Return the (X, Y) coordinate for the center point of the cell that contains the specified text.  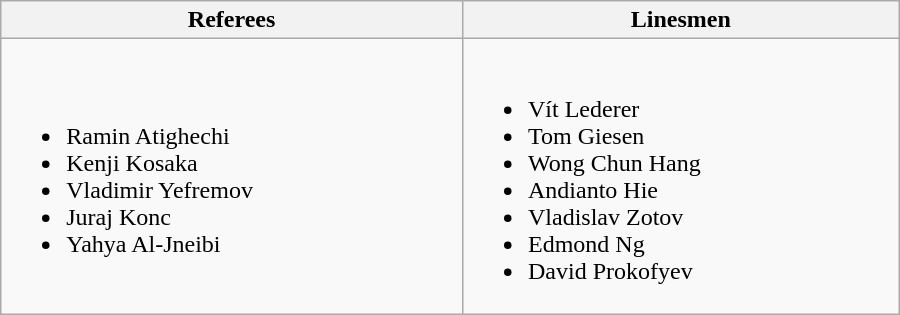
Ramin Atighechi Kenji Kosaka Vladimir Yefremov Juraj Konc Yahya Al-Jneibi (232, 176)
Vít Lederer Tom Giesen Wong Chun Hang Andianto Hie Vladislav Zotov Edmond Ng David Prokofyev (680, 176)
Referees (232, 20)
Linesmen (680, 20)
